Search for the cell housing the specified text and yield its (X, Y) center coordinate. 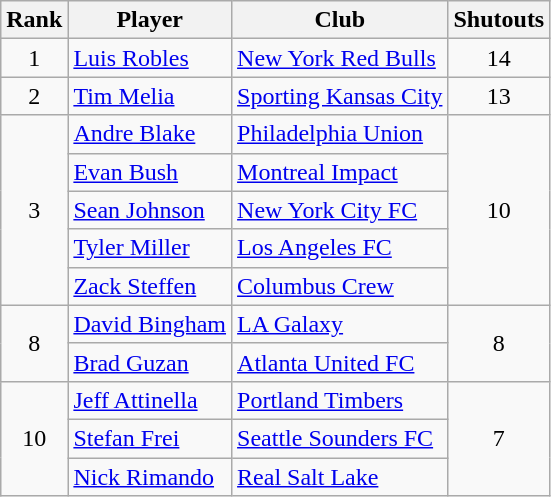
Philadelphia Union (340, 134)
New York Red Bulls (340, 58)
Evan Bush (150, 172)
Luis Robles (150, 58)
2 (34, 96)
Real Salt Lake (340, 477)
Columbus Crew (340, 286)
Tim Melia (150, 96)
Portland Timbers (340, 400)
Zack Steffen (150, 286)
Montreal Impact (340, 172)
Stefan Frei (150, 438)
Club (340, 20)
Sporting Kansas City (340, 96)
1 (34, 58)
7 (499, 438)
LA Galaxy (340, 324)
Brad Guzan (150, 362)
Rank (34, 20)
Tyler Miller (150, 248)
New York City FC (340, 210)
3 (34, 210)
Player (150, 20)
Shutouts (499, 20)
Atlanta United FC (340, 362)
Los Angeles FC (340, 248)
Nick Rimando (150, 477)
Jeff Attinella (150, 400)
Sean Johnson (150, 210)
13 (499, 96)
Seattle Sounders FC (340, 438)
Andre Blake (150, 134)
David Bingham (150, 324)
14 (499, 58)
